Determine the (X, Y) coordinate at the center of the cell enclosing the given text.  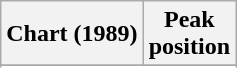
Peakposition (189, 34)
Chart (1989) (72, 34)
